Search for the cell housing the specified text and yield its (X, Y) center coordinate. 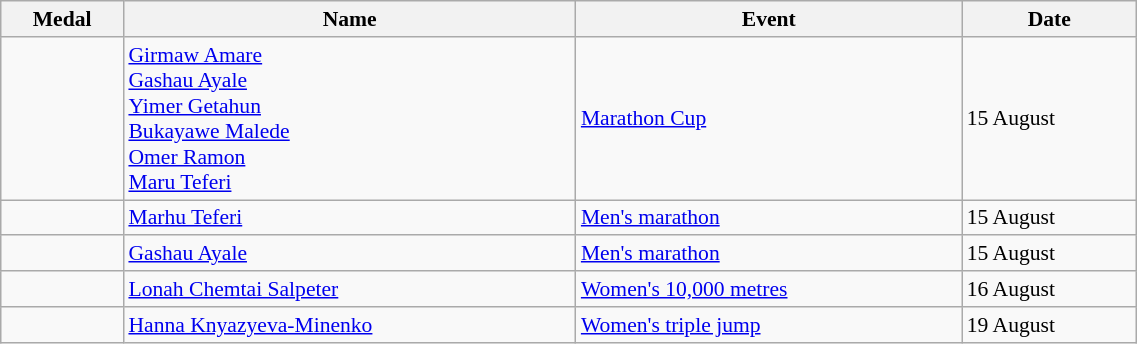
16 August (1050, 289)
Lonah Chemtai Salpeter (349, 289)
Gashau Ayale (349, 254)
Date (1050, 19)
Women's 10,000 metres (769, 289)
Marhu Teferi (349, 218)
Girmaw AmareGashau AyaleYimer GetahunBukayawe MaledeOmer RamonMaru Teferi (349, 118)
Event (769, 19)
Marathon Cup (769, 118)
Hanna Knyazyeva-Minenko (349, 325)
Name (349, 19)
Women's triple jump (769, 325)
19 August (1050, 325)
Medal (62, 19)
